Search for the cell housing the specified text and yield its (X, Y) center coordinate. 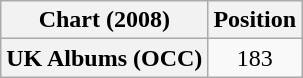
Chart (2008) (104, 20)
UK Albums (OCC) (104, 58)
Position (255, 20)
183 (255, 58)
